Return the (X, Y) coordinate for the center point of the cell that contains the specified text.  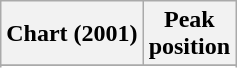
Chart (2001) (72, 34)
Peak position (189, 34)
